Search for the cell housing the specified text and yield its [X, Y] center coordinate. 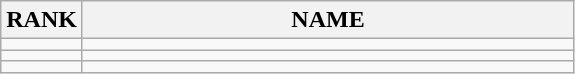
RANK [42, 20]
NAME [328, 20]
